Extract the (x, y) coordinate from the center of the cell holding the provided text.  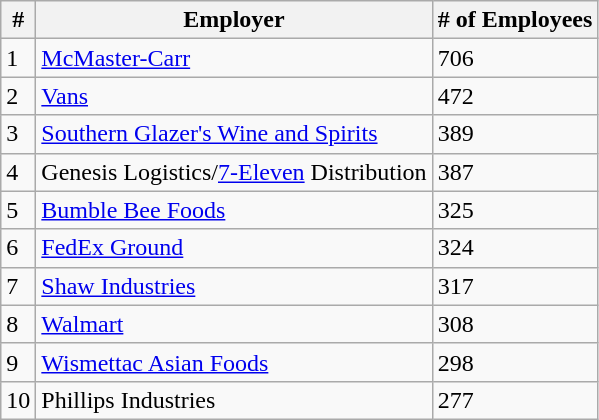
387 (515, 172)
4 (18, 172)
706 (515, 58)
FedEx Ground (234, 248)
Phillips Industries (234, 400)
308 (515, 324)
8 (18, 324)
317 (515, 286)
McMaster-Carr (234, 58)
325 (515, 210)
# (18, 20)
298 (515, 362)
Wismettac Asian Foods (234, 362)
472 (515, 96)
Genesis Logistics/7-Eleven Distribution (234, 172)
Southern Glazer's Wine and Spirits (234, 134)
# of Employees (515, 20)
Vans (234, 96)
10 (18, 400)
9 (18, 362)
Employer (234, 20)
324 (515, 248)
7 (18, 286)
5 (18, 210)
Walmart (234, 324)
3 (18, 134)
Bumble Bee Foods (234, 210)
Shaw Industries (234, 286)
1 (18, 58)
389 (515, 134)
2 (18, 96)
277 (515, 400)
6 (18, 248)
